From the cell containing the given text, extract its center point as (x, y) coordinate. 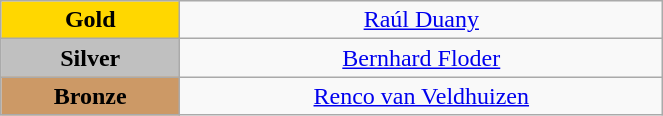
Raúl Duany (422, 20)
Silver (90, 58)
Gold (90, 20)
Bronze (90, 96)
Bernhard Floder (422, 58)
Renco van Veldhuizen (422, 96)
